Search for the cell housing the specified text and yield its [x, y] center coordinate. 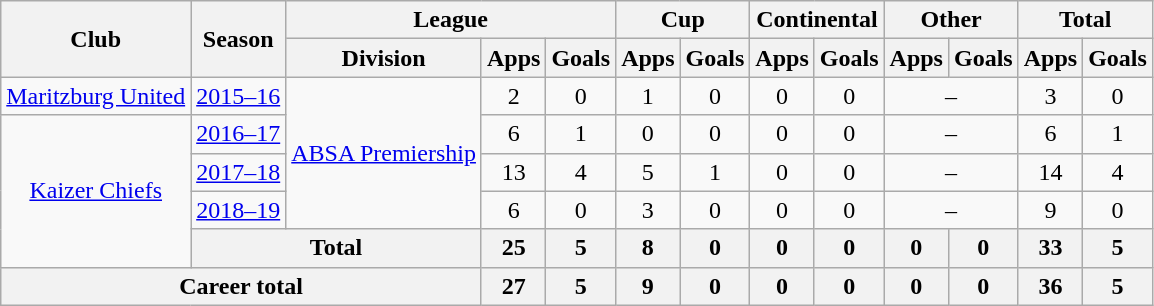
14 [1050, 172]
25 [513, 248]
Career total [242, 286]
2016–17 [238, 134]
Continental [817, 20]
Cup [683, 20]
Division [384, 58]
ABSA Premiership [384, 153]
8 [648, 248]
13 [513, 172]
2018–19 [238, 210]
Other [951, 20]
2015–16 [238, 96]
League [451, 20]
Club [96, 39]
33 [1050, 248]
Maritzburg United [96, 96]
2017–18 [238, 172]
Kaizer Chiefs [96, 191]
2 [513, 96]
27 [513, 286]
36 [1050, 286]
Season [238, 39]
